Return (X, Y) of the center of cell containing provided text 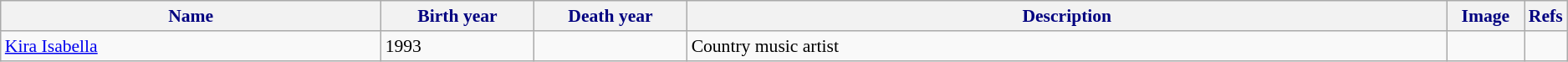
Description (1067, 16)
Kira Isabella (191, 46)
Image (1485, 16)
1993 (458, 46)
Death year (610, 16)
Country music artist (1067, 46)
Birth year (458, 16)
Refs (1545, 16)
Name (191, 16)
